Return [x, y] of the center of cell containing provided text 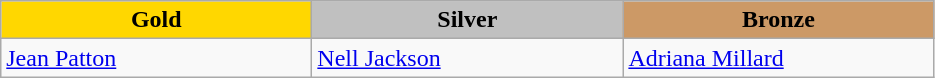
Adriana Millard [778, 58]
Silver [468, 20]
Jean Patton [156, 58]
Bronze [778, 20]
Gold [156, 20]
Nell Jackson [468, 58]
